Determine the [x, y] coordinate at the center of the cell enclosing the given text.  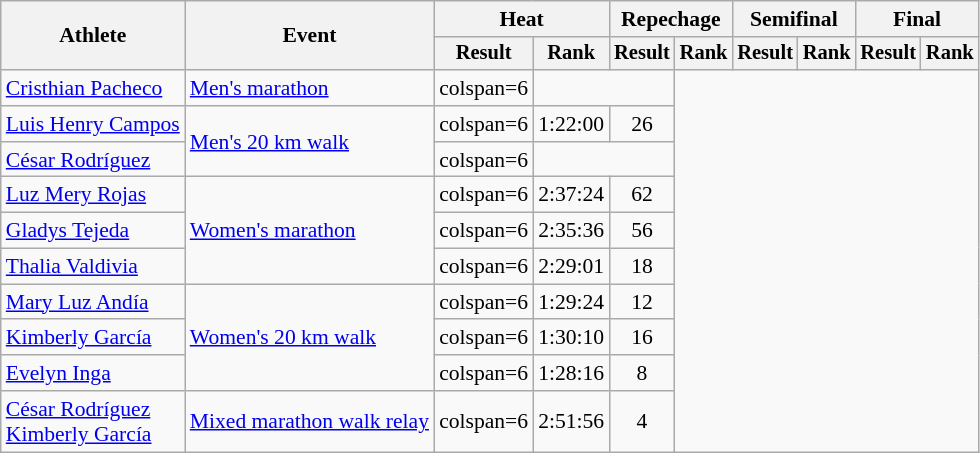
Kimberly García [93, 338]
8 [642, 373]
Luz Mery Rojas [93, 195]
26 [642, 124]
56 [642, 231]
18 [642, 267]
2:35:36 [571, 231]
Heat [522, 19]
Luis Henry Campos [93, 124]
2:37:24 [571, 195]
1:29:24 [571, 302]
Cristhian Pacheco [93, 88]
Event [310, 36]
César RodríguezKimberly García [93, 422]
16 [642, 338]
2:29:01 [571, 267]
Athlete [93, 36]
Mary Luz Andía [93, 302]
1:28:16 [571, 373]
2:51:56 [571, 422]
Men's 20 km walk [310, 142]
1:30:10 [571, 338]
Gladys Tejeda [93, 231]
12 [642, 302]
1:22:00 [571, 124]
62 [642, 195]
Repechage [670, 19]
César Rodríguez [93, 160]
Final [916, 19]
Women's 20 km walk [310, 338]
Semifinal [794, 19]
Men's marathon [310, 88]
4 [642, 422]
Thalia Valdivia [93, 267]
Mixed marathon walk relay [310, 422]
Women's marathon [310, 230]
Evelyn Inga [93, 373]
